Output the [x, y] coordinate of the center of the cell containing the given text.  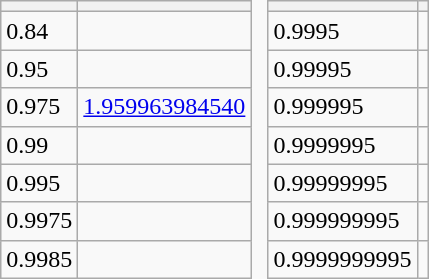
0.995 [40, 183]
1.959963984540 [164, 107]
0.95 [40, 69]
0.9975 [40, 221]
0.9995 [342, 31]
0.84 [40, 31]
0.9999995 [342, 145]
0.99995 [342, 69]
0.99 [40, 145]
0.999999995 [342, 221]
0.999995 [342, 107]
0.9999999995 [342, 259]
0.9985 [40, 259]
0.975 [40, 107]
0.99999995 [342, 183]
